Search for the cell housing the specified text and yield its (x, y) center coordinate. 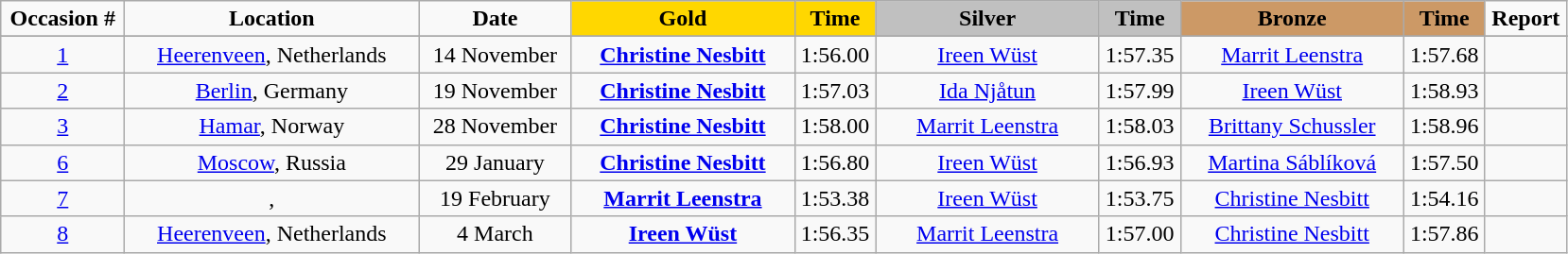
6 (62, 162)
1:58.96 (1444, 127)
Bronze (1292, 19)
1:57.50 (1444, 162)
3 (62, 127)
Brittany Schussler (1292, 127)
1:56.35 (835, 234)
14 November (496, 55)
Gold (683, 19)
19 February (496, 198)
Occasion # (62, 19)
1:56.80 (835, 162)
2 (62, 91)
Silver (987, 19)
Hamar, Norway (272, 127)
1 (62, 55)
1:58.03 (1140, 127)
1:53.38 (835, 198)
1:56.00 (835, 55)
1:57.86 (1444, 234)
1:57.00 (1140, 234)
, (272, 198)
Martina Sáblíková (1292, 162)
1:53.75 (1140, 198)
1:54.16 (1444, 198)
1:57.68 (1444, 55)
1:57.03 (835, 91)
1:57.35 (1140, 55)
Moscow, Russia (272, 162)
Ida Njåtun (987, 91)
7 (62, 198)
Berlin, Germany (272, 91)
Location (272, 19)
1:58.00 (835, 127)
Date (496, 19)
Report (1525, 19)
1:58.93 (1444, 91)
1:57.99 (1140, 91)
28 November (496, 127)
4 March (496, 234)
29 January (496, 162)
8 (62, 234)
1:56.93 (1140, 162)
19 November (496, 91)
